From the cell containing the given text, extract its center point as (X, Y) coordinate. 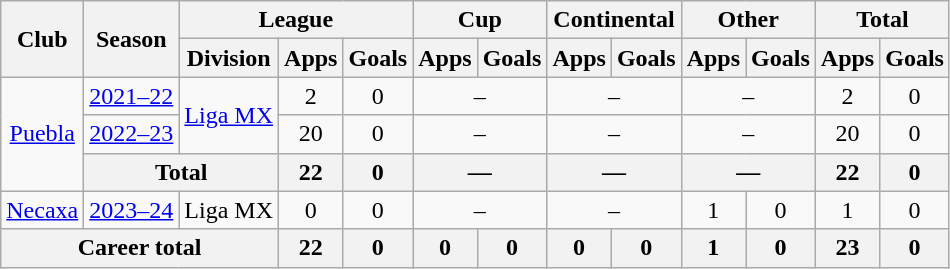
Necaxa (42, 210)
23 (847, 248)
Other (748, 20)
Career total (140, 248)
Cup (480, 20)
Continental (614, 20)
2023–24 (132, 210)
Club (42, 39)
2021–22 (132, 96)
Division (229, 58)
Season (132, 39)
2022–23 (132, 134)
League (296, 20)
Puebla (42, 134)
